Provide the [X, Y] coordinate of the cell's center where the given text is located.  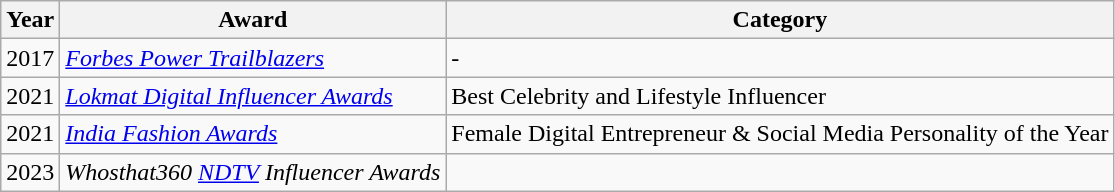
2017 [30, 58]
India Fashion Awards [253, 134]
Category [780, 20]
Female Digital Entrepreneur & Social Media Personality of the Year [780, 134]
- [780, 58]
Award [253, 20]
Year [30, 20]
Lokmat Digital Influencer Awards [253, 96]
Best Celebrity and Lifestyle Influencer [780, 96]
Whosthat360 NDTV Influencer Awards [253, 172]
Forbes Power Trailblazers [253, 58]
2023 [30, 172]
